Return the [x, y] coordinate for the center point of the cell that contains the specified text.  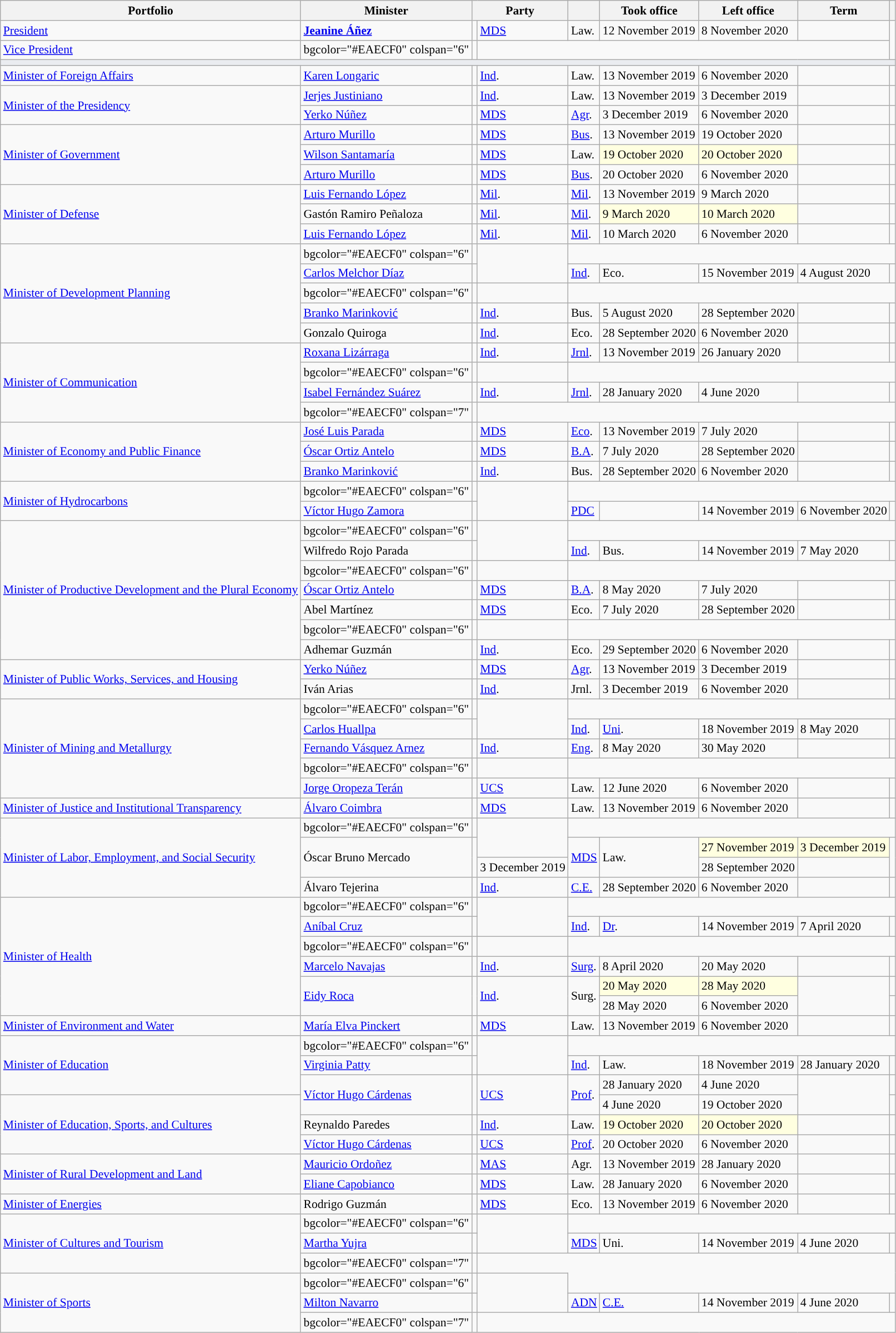
Martha Yujra [386, 1244]
Carlos Huallpa [386, 729]
Minister of Productive Development and the Plural Economy [151, 590]
15 November 2019 [748, 273]
26 January 2020 [748, 353]
Dr. [649, 927]
Minister of Energies [151, 1204]
Eng. [584, 748]
Minister of Sports [151, 1302]
Minister of Justice and Institutional Transparency [151, 808]
Minister of Labor, Employment, and Social Security [151, 857]
Vice President [151, 50]
Aníbal Cruz [386, 927]
Álvaro Coimbra [386, 808]
Minister of Public Works, Services, and Housing [151, 679]
José Luis Parada [386, 432]
Milton Navarro [386, 1303]
Minister of Hydrocarbons [151, 501]
Fernando Vásquez Arnez [386, 748]
Portfolio [151, 11]
Minister of Education, Sports, and Cultures [151, 1125]
Eliane Capobianco [386, 1184]
Gonzalo Quiroga [386, 333]
Óscar Bruno Mercado [386, 858]
Minister [386, 11]
Minister of Foreign Affairs [151, 76]
Took office [649, 11]
7 May 2020 [844, 551]
Minister of Defense [151, 214]
Marcelo Navajas [386, 966]
María Elva Pinckert [386, 1026]
Abel Martínez [386, 610]
Jorge Oropeza Terán [386, 788]
Minister of Environment and Water [151, 1026]
Minister of Rural Development and Land [151, 1175]
President [151, 31]
Mauricio Ordoñez [386, 1165]
ADN [584, 1303]
Eidy Roca [386, 996]
Minister of Economy and Public Finance [151, 451]
Term [844, 11]
12 June 2020 [649, 788]
Virginia Patty [386, 1065]
Wilfredo Rojo Parada [386, 551]
Karen Longaric [386, 76]
Wilson Santamaría [386, 155]
Víctor Hugo Zamora [386, 511]
Rodrigo Guzmán [386, 1204]
30 May 2020 [748, 748]
8 April 2020 [649, 966]
27 November 2019 [748, 848]
Minister of Communication [151, 382]
Gastón Ramiro Peñaloza [386, 214]
Adhemar Guzmán [386, 650]
Minister of Education [151, 1066]
Jerjes Justiniano [386, 96]
Party [520, 11]
Minister of Mining and Metallurgy [151, 748]
Roxana Lizárraga [386, 353]
Reynaldo Paredes [386, 1125]
7 April 2020 [844, 927]
Minister of Government [151, 154]
12 November 2019 [649, 31]
Minister of Development Planning [151, 293]
Iván Arias [386, 690]
Minister of Cultures and Tourism [151, 1244]
29 September 2020 [649, 650]
Carlos Melchor Díaz [386, 273]
Minister of Health [151, 956]
Álvaro Tejerina [386, 887]
Isabel Fernández Suárez [386, 392]
Jeanine Áñez [386, 31]
4 August 2020 [844, 273]
5 August 2020 [649, 313]
Minister of the Presidency [151, 106]
8 November 2020 [748, 31]
PDC [584, 511]
MAS [523, 1165]
Left office [748, 11]
